Determine the (X, Y) coordinate at the center of the cell enclosing the given text.  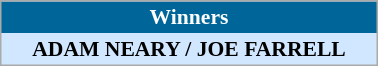
Winners (189, 17)
ADAM NEARY / JOE FARRELL (189, 49)
